Output the (X, Y) coordinate of the center of the cell containing the given text.  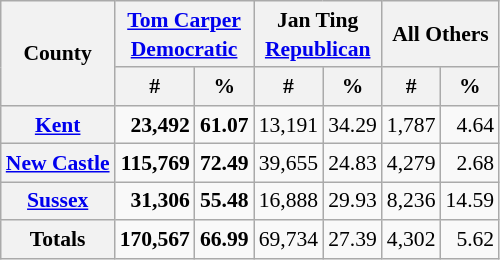
2.68 (470, 163)
Sussex (58, 201)
County (58, 53)
Kent (58, 125)
29.93 (352, 201)
61.07 (224, 125)
4,279 (412, 163)
27.39 (352, 239)
Jan TingRepublican (318, 34)
170,567 (155, 239)
34.29 (352, 125)
4.64 (470, 125)
31,306 (155, 201)
5.62 (470, 239)
23,492 (155, 125)
14.59 (470, 201)
8,236 (412, 201)
13,191 (288, 125)
Totals (58, 239)
72.49 (224, 163)
66.99 (224, 239)
New Castle (58, 163)
4,302 (412, 239)
Tom CarperDemocratic (184, 34)
24.83 (352, 163)
55.48 (224, 201)
115,769 (155, 163)
1,787 (412, 125)
All Others (440, 34)
69,734 (288, 239)
39,655 (288, 163)
16,888 (288, 201)
